Return (X, Y) of the center of cell containing provided text 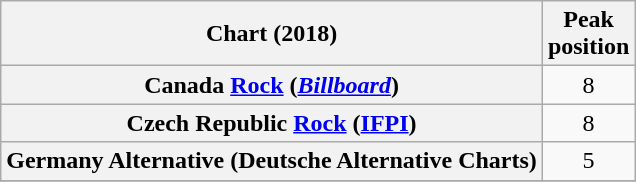
Canada Rock (Billboard) (272, 85)
Chart (2018) (272, 34)
5 (588, 161)
Czech Republic Rock (IFPI) (272, 123)
Peakposition (588, 34)
Germany Alternative (Deutsche Alternative Charts) (272, 161)
